Return the [x, y] coordinate for the center point of the cell that contains the specified text.  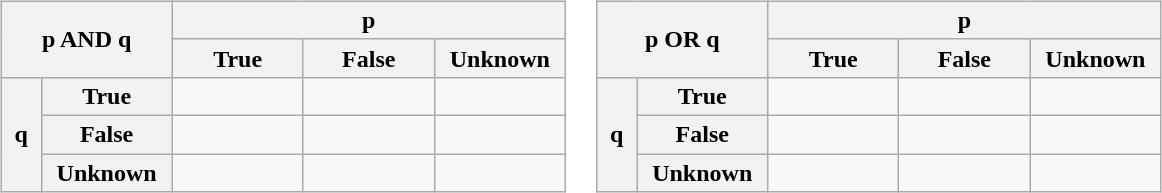
p OR q [682, 39]
p AND q [86, 39]
